Locate the cell with the specified text and output its [X, Y] center coordinate. 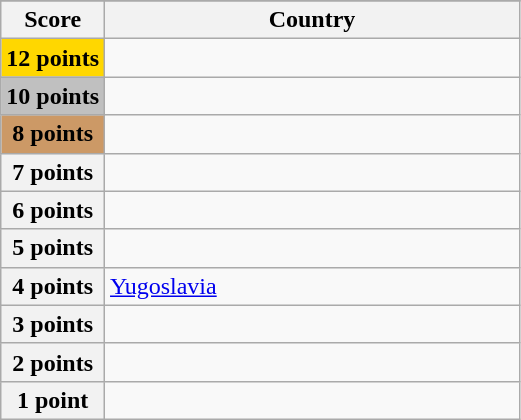
4 points [53, 286]
3 points [53, 324]
Country [312, 20]
10 points [53, 96]
12 points [53, 58]
1 point [53, 400]
8 points [53, 134]
Yugoslavia [312, 286]
6 points [53, 210]
5 points [53, 248]
Score [53, 20]
2 points [53, 362]
7 points [53, 172]
